Return the (x, y) coordinate for the center point of the cell that contains the specified text.  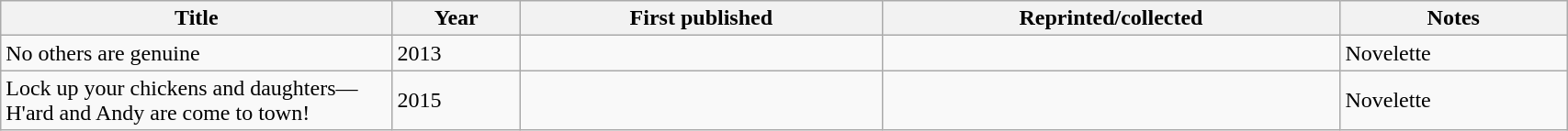
Title (197, 18)
No others are genuine (197, 53)
Year (457, 18)
First published (702, 18)
2015 (457, 101)
Notes (1453, 18)
Reprinted/collected (1111, 18)
Lock up your chickens and daughters—H'ard and Andy are come to town! (197, 101)
2013 (457, 53)
